Return [X, Y] of the center of cell containing provided text 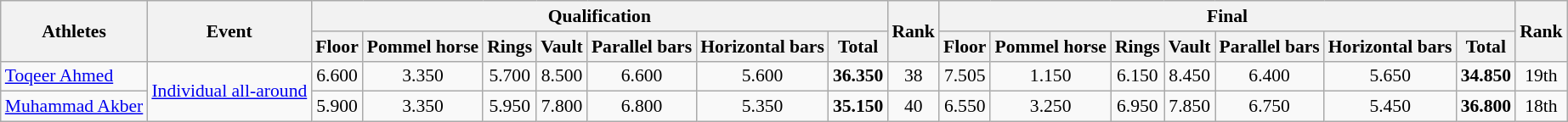
36.800 [1486, 107]
Qualification [599, 16]
5.650 [1390, 76]
7.800 [562, 107]
7.505 [965, 76]
35.150 [858, 107]
38 [913, 76]
5.700 [510, 76]
Athletes [75, 30]
8.450 [1190, 76]
3.250 [1050, 107]
6.950 [1137, 107]
5.450 [1390, 107]
6.400 [1270, 76]
5.900 [337, 107]
6.150 [1137, 76]
8.500 [562, 76]
34.850 [1486, 76]
36.350 [858, 76]
7.850 [1190, 107]
6.550 [965, 107]
6.750 [1270, 107]
Event [229, 30]
5.950 [510, 107]
5.350 [762, 107]
Toqeer Ahmed [75, 76]
18th [1542, 107]
Final [1227, 16]
40 [913, 107]
5.600 [762, 76]
6.800 [642, 107]
19th [1542, 76]
1.150 [1050, 76]
Individual all-around [229, 91]
Muhammad Akber [75, 107]
